Search for the cell housing the specified text and yield its (X, Y) center coordinate. 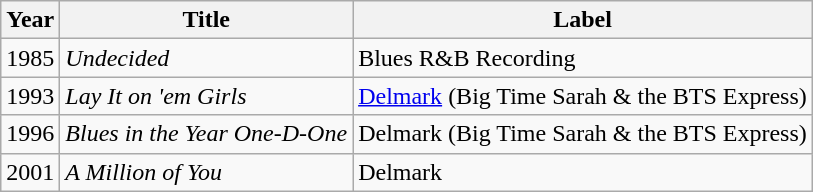
1996 (30, 134)
Lay It on 'em Girls (206, 96)
2001 (30, 172)
Blues in the Year One-D-One (206, 134)
Blues R&B Recording (583, 58)
Delmark (583, 172)
Title (206, 20)
A Million of You (206, 172)
Year (30, 20)
Label (583, 20)
1985 (30, 58)
Undecided (206, 58)
1993 (30, 96)
